Output the [X, Y] coordinate of the center of the cell containing the given text.  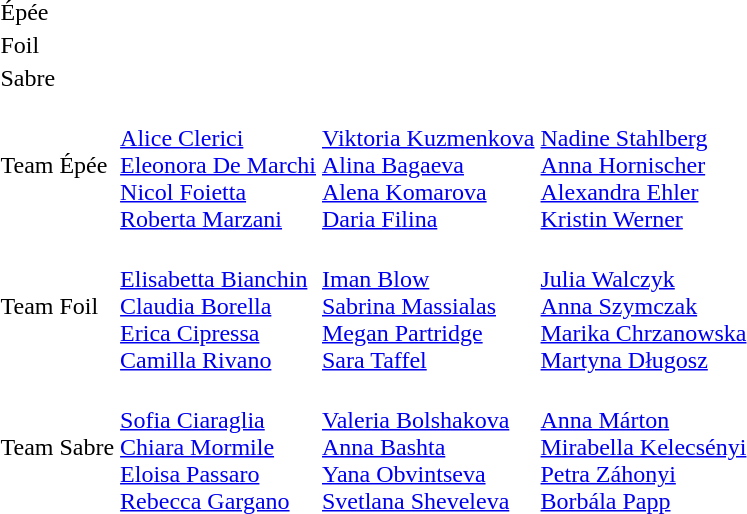
Viktoria KuzmenkovaAlina BagaevaAlena KomarovaDaria Filina [429, 165]
Elisabetta BianchinClaudia BorellaErica CipressaCamilla Rivano [218, 306]
Iman BlowSabrina MassialasMegan PartridgeSara Taffel [429, 306]
Alice ClericiEleonora De MarchiNicol FoiettaRoberta Marzani [218, 165]
